Pinpoint the cell where the given text exists, returning its (x, y) midpoint coordinate. 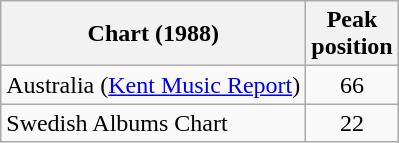
Swedish Albums Chart (154, 123)
Peakposition (352, 34)
66 (352, 85)
Australia (Kent Music Report) (154, 85)
22 (352, 123)
Chart (1988) (154, 34)
